Return the (x, y) coordinate for the center point of the cell that contains the specified text.  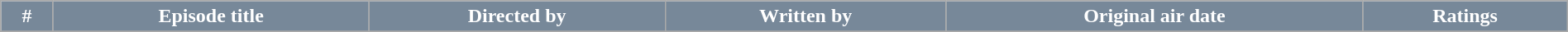
Directed by (517, 16)
Ratings (1465, 16)
Written by (806, 16)
# (27, 16)
Original air date (1154, 16)
Episode title (211, 16)
